Locate the cell with the specified text and output its [x, y] center coordinate. 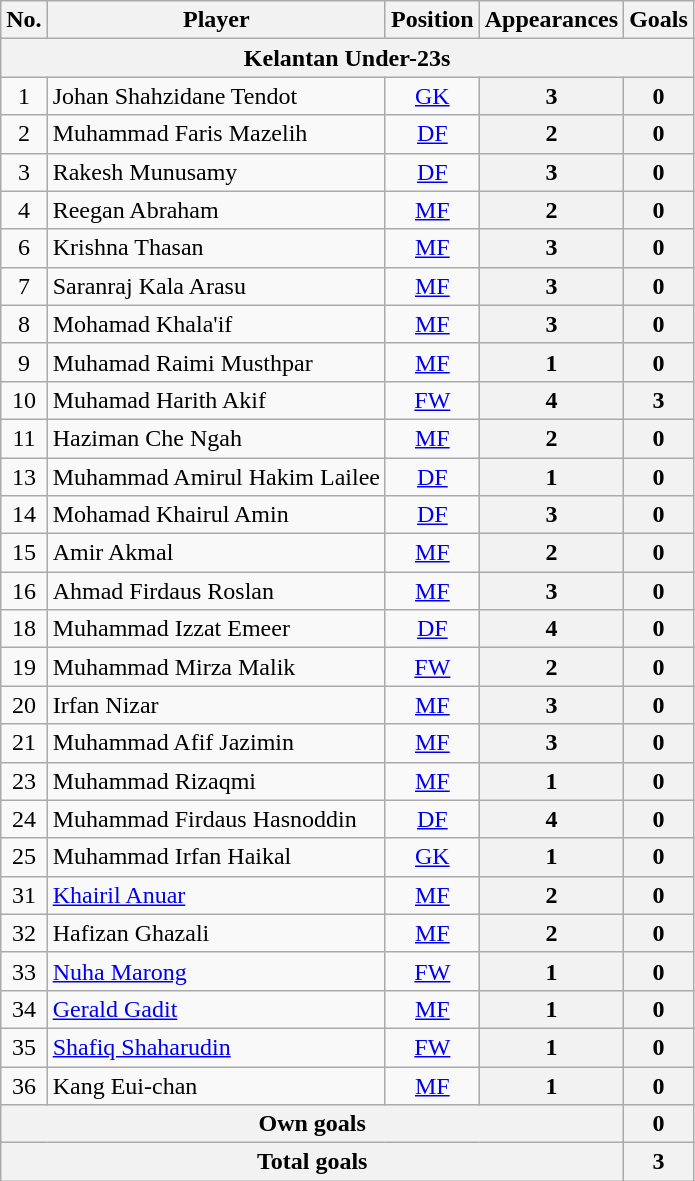
21 [24, 743]
32 [24, 933]
25 [24, 857]
Goals [659, 20]
Appearances [551, 20]
Total goals [312, 1162]
35 [24, 1047]
Hafizan Ghazali [216, 933]
Mohamad Khairul Amin [216, 515]
24 [24, 819]
23 [24, 781]
Mohamad Khala'if [216, 324]
Krishna Thasan [216, 248]
Muhammad Mirza Malik [216, 667]
Player [216, 20]
16 [24, 591]
15 [24, 553]
Muhammad Amirul Hakim Lailee [216, 477]
Haziman Che Ngah [216, 438]
13 [24, 477]
Position [432, 20]
Shafiq Shaharudin [216, 1047]
Own goals [312, 1124]
Reegan Abraham [216, 210]
Rakesh Munusamy [216, 172]
10 [24, 400]
Muhammad Faris Mazelih [216, 134]
11 [24, 438]
Muhammad Izzat Emeer [216, 629]
Muhamad Harith Akif [216, 400]
Kelantan Under-23s [348, 58]
Khairil Anuar [216, 895]
6 [24, 248]
9 [24, 362]
Nuha Marong [216, 971]
No. [24, 20]
Johan Shahzidane Tendot [216, 96]
Gerald Gadit [216, 1009]
Muhammad Rizaqmi [216, 781]
36 [24, 1085]
18 [24, 629]
31 [24, 895]
Ahmad Firdaus Roslan [216, 591]
Muhammad Firdaus Hasnoddin [216, 819]
Kang Eui-chan [216, 1085]
Amir Akmal [216, 553]
33 [24, 971]
20 [24, 705]
Muhammad Irfan Haikal [216, 857]
Irfan Nizar [216, 705]
14 [24, 515]
19 [24, 667]
Muhamad Raimi Musthpar [216, 362]
7 [24, 286]
Muhammad Afif Jazimin [216, 743]
34 [24, 1009]
Saranraj Kala Arasu [216, 286]
8 [24, 324]
